Detect which cell encompasses the target text, then output its [x, y] center coordinate. 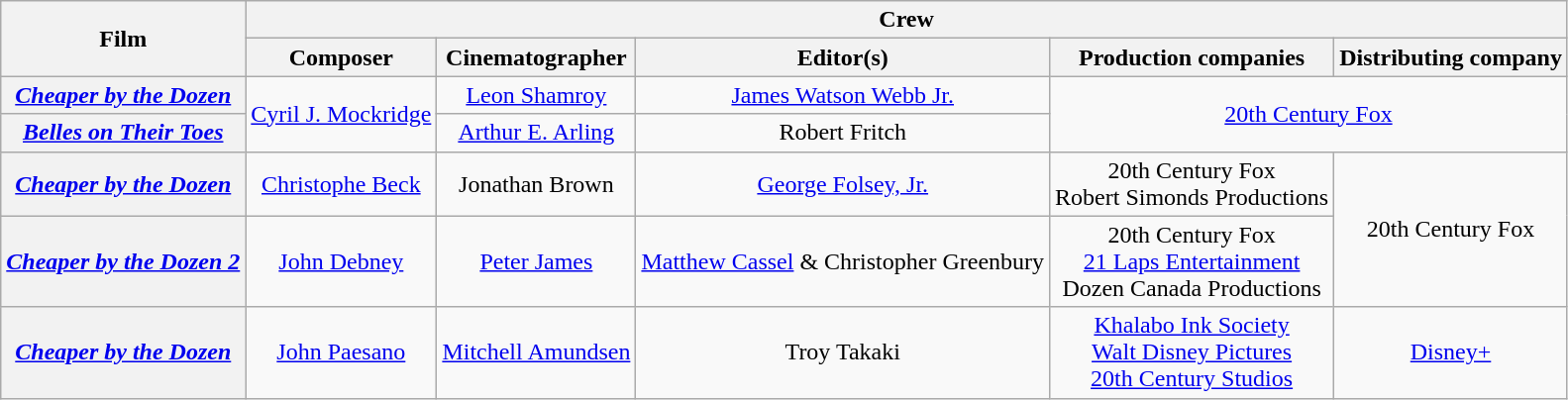
Production companies [1193, 57]
John Paesano [341, 352]
20th Century FoxRobert Simonds Productions [1193, 184]
Belles on Their Toes [123, 133]
Crew [907, 20]
Peter James [537, 261]
George Folsey, Jr. [843, 184]
Cheaper by the Dozen 2 [123, 261]
John Debney [341, 261]
Composer [341, 57]
Editor(s) [843, 57]
Disney+ [1451, 352]
Leon Shamroy [537, 95]
Film [123, 39]
Robert Fritch [843, 133]
Distributing company [1451, 57]
Arthur E. Arling [537, 133]
Khalabo Ink SocietyWalt Disney Pictures20th Century Studios [1193, 352]
Cinematographer [537, 57]
Matthew Cassel & Christopher Greenbury [843, 261]
Jonathan Brown [537, 184]
James Watson Webb Jr. [843, 95]
20th Century Fox21 Laps EntertainmentDozen Canada Productions [1193, 261]
Cyril J. Mockridge [341, 114]
Mitchell Amundsen [537, 352]
Christophe Beck [341, 184]
Troy Takaki [843, 352]
